From the cell containing the given text, extract its center point as [x, y] coordinate. 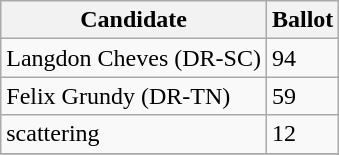
Langdon Cheves (DR-SC) [134, 58]
scattering [134, 134]
Candidate [134, 20]
59 [302, 96]
Ballot [302, 20]
94 [302, 58]
12 [302, 134]
Felix Grundy (DR-TN) [134, 96]
